Search for the cell housing the specified text and yield its (x, y) center coordinate. 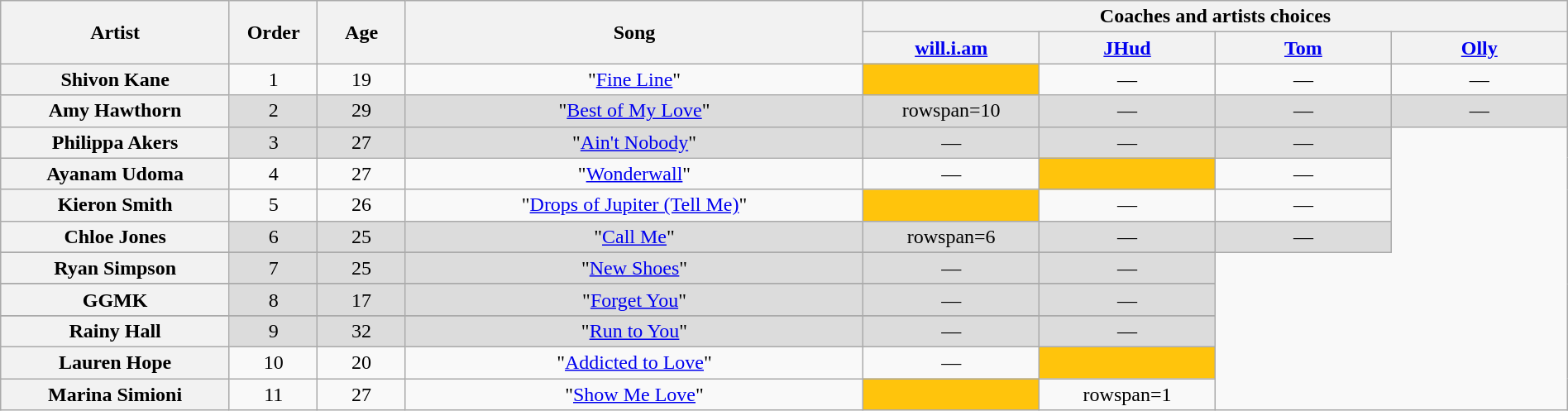
29 (361, 111)
Olly (1479, 48)
"Call Me" (633, 237)
"Show Me Love" (633, 394)
GGMK (116, 299)
3 (273, 142)
4 (273, 174)
8 (273, 299)
"New Shoes" (633, 268)
2 (273, 111)
Order (273, 32)
Chloe Jones (116, 237)
17 (361, 299)
Tom (1303, 48)
11 (273, 394)
Lauren Hope (116, 362)
32 (361, 331)
will.i.am (951, 48)
Age (361, 32)
Rainy Hall (116, 331)
1 (273, 79)
Song (633, 32)
"Run to You" (633, 331)
6 (273, 237)
Shivon Kane (116, 79)
Artist (116, 32)
Philippa Akers (116, 142)
19 (361, 79)
"Wonderwall" (633, 174)
"Forget You" (633, 299)
Ayanam Udoma (116, 174)
"Drops of Jupiter (Tell Me)" (633, 205)
26 (361, 205)
rowspan=10 (951, 111)
rowspan=1 (1128, 394)
9 (273, 331)
Ryan Simpson (116, 268)
Amy Hawthorn (116, 111)
Coaches and artists choices (1216, 17)
"Addicted to Love" (633, 362)
"Ain't Nobody" (633, 142)
10 (273, 362)
7 (273, 268)
"Fine Line" (633, 79)
rowspan=6 (951, 237)
JHud (1128, 48)
20 (361, 362)
Marina Simioni (116, 394)
Kieron Smith (116, 205)
"Best of My Love" (633, 111)
5 (273, 205)
